Scan for the cell matching the given text and deliver its [x, y] coordinate at center. 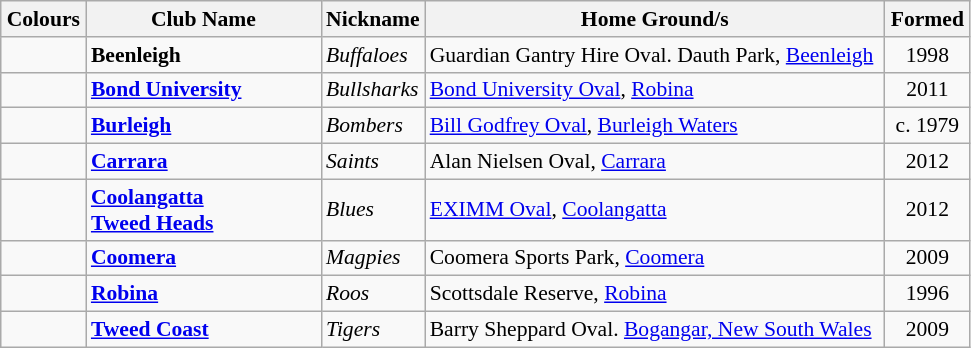
Scottsdale Reserve, Robina [655, 294]
Blues [373, 210]
EXIMM Oval, Coolangatta [655, 210]
Magpies [373, 258]
Formed [928, 19]
Barry Sheppard Oval. Bogangar, New South Wales [655, 330]
Home Ground/s [655, 19]
c. 1979 [928, 126]
CoolangattaTweed Heads [204, 210]
Saints [373, 162]
2011 [928, 90]
Robina [204, 294]
Bond University Oval, Robina [655, 90]
Club Name [204, 19]
Alan Nielsen Oval, Carrara [655, 162]
Burleigh [204, 126]
Tweed Coast [204, 330]
Coomera [204, 258]
Roos [373, 294]
Guardian Gantry Hire Oval. Dauth Park, Beenleigh [655, 55]
1996 [928, 294]
Buffaloes [373, 55]
Bombers [373, 126]
Bond University [204, 90]
Tigers [373, 330]
Carrara [204, 162]
Bill Godfrey Oval, Burleigh Waters [655, 126]
1998 [928, 55]
Beenleigh [204, 55]
Colours [44, 19]
Coomera Sports Park, Coomera [655, 258]
Bullsharks [373, 90]
Nickname [373, 19]
